Detect which cell encompasses the target text, then output its [x, y] center coordinate. 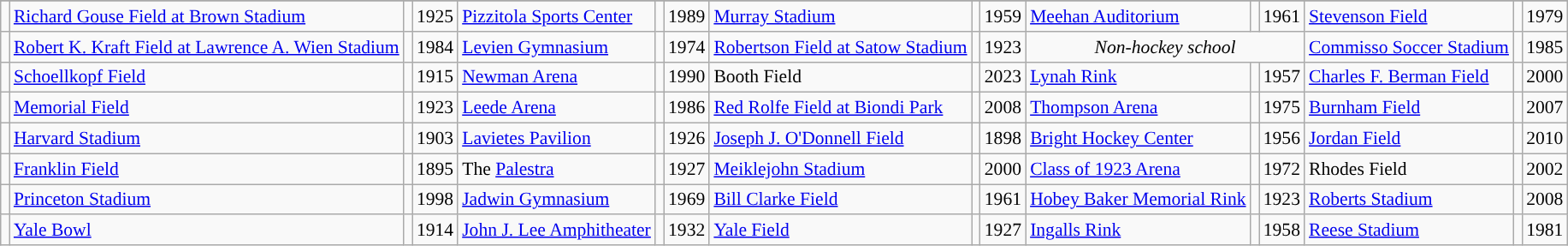
Robertson Field at Satow Stadium [840, 47]
Yale Bowl [207, 231]
Schoellkopf Field [207, 77]
1957 [1281, 77]
Murray Stadium [840, 16]
Burnham Field [1409, 108]
1974 [686, 47]
1981 [1545, 231]
1990 [686, 77]
1914 [435, 231]
Roberts Stadium [1409, 200]
Booth Field [840, 77]
1986 [686, 108]
2007 [1545, 108]
2002 [1545, 169]
1925 [435, 16]
Hobey Baker Memorial Rink [1138, 200]
Harvard Stadium [207, 139]
1959 [1003, 16]
The Palestra [556, 169]
Franklin Field [207, 169]
Joseph J. O'Donnell Field [840, 139]
Reese Stadium [1409, 231]
Memorial Field [207, 108]
Rhodes Field [1409, 169]
1969 [686, 200]
Richard Gouse Field at Brown Stadium [207, 16]
Princeton Stadium [207, 200]
Red Rolfe Field at Biondi Park [840, 108]
Meehan Auditorium [1138, 16]
Stevenson Field [1409, 16]
Leede Arena [556, 108]
1984 [435, 47]
Jadwin Gymnasium [556, 200]
1898 [1003, 139]
1932 [686, 231]
Ingalls Rink [1138, 231]
Thompson Arena [1138, 108]
Newman Arena [556, 77]
1985 [1545, 47]
Commisso Soccer Stadium [1409, 47]
1958 [1281, 231]
1975 [1281, 108]
Lynah Rink [1138, 77]
Charles F. Berman Field [1409, 77]
Non-hockey school [1165, 47]
Lavietes Pavilion [556, 139]
1915 [435, 77]
John J. Lee Amphitheater [556, 231]
Robert K. Kraft Field at Lawrence A. Wien Stadium [207, 47]
1926 [686, 139]
1972 [1281, 169]
Class of 1923 Arena [1138, 169]
2010 [1545, 139]
1989 [686, 16]
Levien Gymnasium [556, 47]
Pizzitola Sports Center [556, 16]
Bill Clarke Field [840, 200]
Bright Hockey Center [1138, 139]
1956 [1281, 139]
1895 [435, 169]
Meiklejohn Stadium [840, 169]
Jordan Field [1409, 139]
1979 [1545, 16]
2023 [1003, 77]
1998 [435, 200]
Yale Field [840, 231]
1903 [435, 139]
